Search for the cell housing the specified text and yield its (x, y) center coordinate. 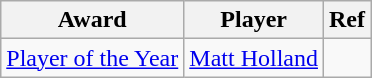
Ref (346, 20)
Player (254, 20)
Matt Holland (254, 58)
Award (92, 20)
Player of the Year (92, 58)
